Scan for the cell matching the given text and deliver its [x, y] coordinate at center. 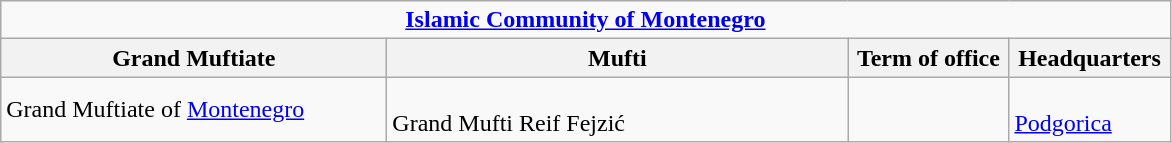
Islamic Community of Montenegro [586, 20]
Podgorica [1090, 110]
Headquarters [1090, 58]
Mufti [618, 58]
Term of office [928, 58]
Grand Muftiate of Montenegro [194, 110]
Grand Mufti Reif Fejzić [618, 110]
Grand Muftiate [194, 58]
